Provide the [x, y] coordinate of the cell's center where the given text is located.  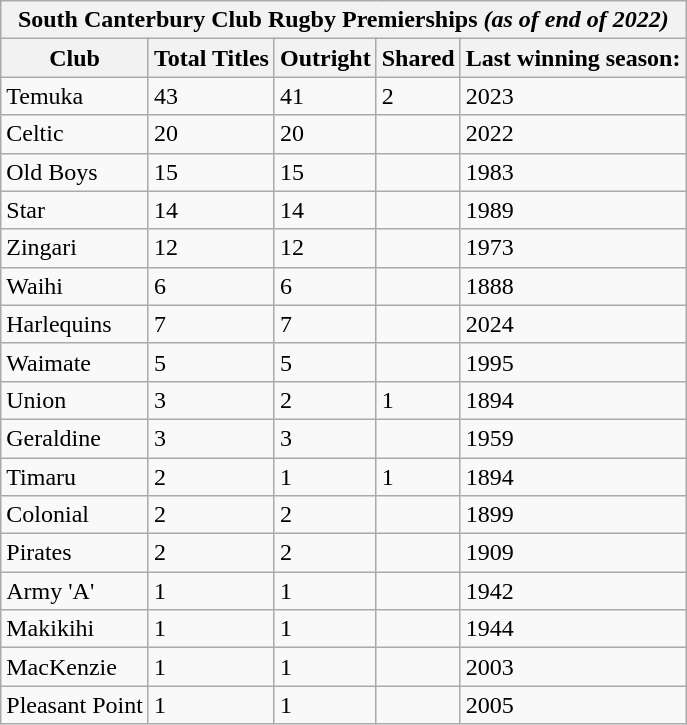
Army 'A' [75, 591]
Pleasant Point [75, 705]
1989 [573, 210]
Total Titles [211, 58]
Geraldine [75, 438]
Waihi [75, 286]
2022 [573, 134]
2023 [573, 96]
Union [75, 400]
MacKenzie [75, 667]
South Canterbury Club Rugby Premierships (as of end of 2022) [344, 20]
Harlequins [75, 324]
Old Boys [75, 172]
1983 [573, 172]
Temuka [75, 96]
2005 [573, 705]
Shared [418, 58]
1942 [573, 591]
Club [75, 58]
Waimate [75, 362]
Star [75, 210]
2003 [573, 667]
Celtic [75, 134]
1899 [573, 515]
41 [325, 96]
Timaru [75, 477]
Colonial [75, 515]
Outright [325, 58]
1888 [573, 286]
1995 [573, 362]
1909 [573, 553]
Zingari [75, 248]
Last winning season: [573, 58]
Makikihi [75, 629]
1959 [573, 438]
2024 [573, 324]
1944 [573, 629]
Pirates [75, 553]
1973 [573, 248]
43 [211, 96]
